From the cell containing the given text, extract its center point as (X, Y) coordinate. 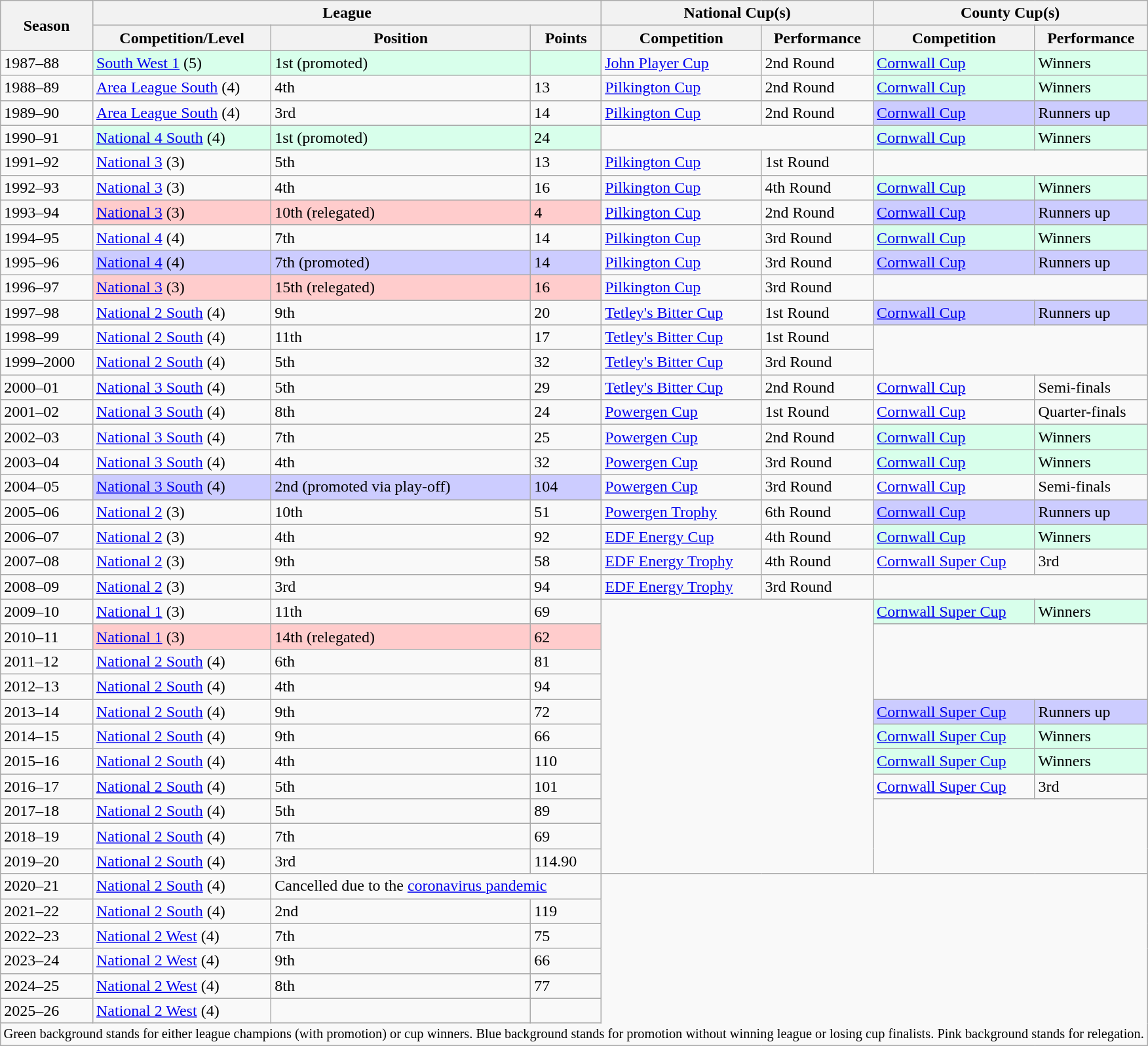
2022–23 (47, 936)
4 (566, 212)
10th (401, 512)
League (347, 13)
2009–10 (47, 611)
2025–26 (47, 1011)
81 (566, 661)
15th (relegated) (401, 287)
2024–25 (47, 986)
2000–01 (47, 387)
25 (566, 437)
2015–16 (47, 762)
101 (566, 786)
2012–13 (47, 686)
75 (566, 936)
Position (401, 38)
2008–09 (47, 587)
14th (relegated) (401, 636)
29 (566, 387)
92 (566, 537)
1990–91 (47, 138)
2005–06 (47, 512)
72 (566, 711)
2nd (401, 911)
89 (566, 811)
58 (566, 562)
2019–20 (47, 861)
114.90 (566, 861)
National 4 South (4) (182, 138)
1994–95 (47, 237)
Points (566, 38)
1987–88 (47, 63)
1997–98 (47, 313)
1989–90 (47, 113)
20 (566, 313)
2004–05 (47, 487)
17 (566, 338)
6th (401, 661)
1996–97 (47, 287)
110 (566, 762)
County Cup(s) (1010, 13)
62 (566, 636)
6th Round (818, 512)
2023–24 (47, 961)
2010–11 (47, 636)
2013–14 (47, 711)
1991–92 (47, 163)
2021–22 (47, 911)
104 (566, 487)
2016–17 (47, 786)
1998–99 (47, 338)
77 (566, 986)
10th (relegated) (401, 212)
EDF Energy Cup (681, 537)
119 (566, 911)
South West 1 (5) (182, 63)
1999–2000 (47, 362)
1988–89 (47, 88)
National Cup(s) (738, 13)
Powergen Trophy (681, 512)
2001–02 (47, 412)
2nd (promoted via play-off) (401, 487)
2007–08 (47, 562)
2020–21 (47, 886)
51 (566, 512)
Competition/Level (182, 38)
2002–03 (47, 437)
1992–93 (47, 187)
1995–96 (47, 262)
7th (promoted) (401, 262)
2006–07 (47, 537)
2017–18 (47, 811)
1993–94 (47, 212)
2014–15 (47, 737)
2018–19 (47, 836)
Cancelled due to the coronavirus pandemic (436, 886)
Season (47, 26)
2011–12 (47, 661)
John Player Cup (681, 63)
2003–04 (47, 462)
Quarter-finals (1091, 412)
